Provide the [X, Y] coordinate of the cell's center where the given text is located.  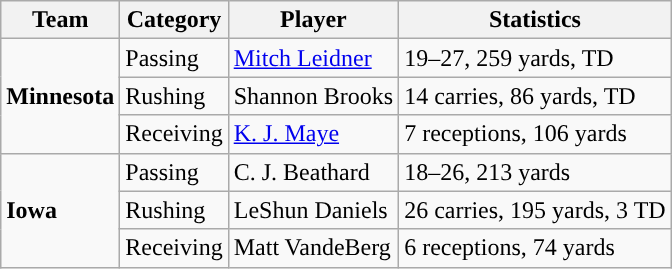
LeShun Daniels [313, 210]
18–26, 213 yards [536, 172]
Mitch Leidner [313, 58]
Minnesota [60, 96]
Player [313, 20]
K. J. Maye [313, 134]
Category [174, 20]
19–27, 259 yards, TD [536, 58]
6 receptions, 74 yards [536, 248]
26 carries, 195 yards, 3 TD [536, 210]
Statistics [536, 20]
Matt VandeBerg [313, 248]
Iowa [60, 210]
C. J. Beathard [313, 172]
Shannon Brooks [313, 96]
Team [60, 20]
14 carries, 86 yards, TD [536, 96]
7 receptions, 106 yards [536, 134]
